Extract the (x, y) coordinate from the center of the cell holding the provided text.  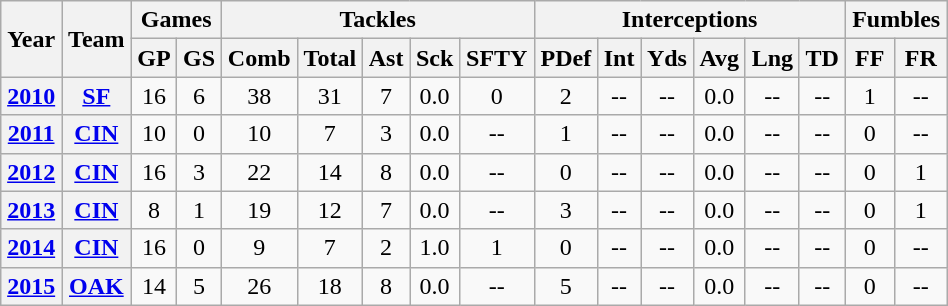
TD (822, 58)
1.0 (435, 248)
19 (259, 210)
SFTY (496, 58)
Avg (719, 58)
GP (154, 58)
Comb (259, 58)
PDef (566, 58)
Lng (772, 58)
OAK (97, 286)
Total (330, 58)
Interceptions (690, 20)
Sck (435, 58)
Games (176, 20)
38 (259, 96)
2013 (32, 210)
9 (259, 248)
2012 (32, 172)
2014 (32, 248)
GS (199, 58)
2015 (32, 286)
2011 (32, 134)
2010 (32, 96)
22 (259, 172)
Yds (668, 58)
Year (32, 39)
31 (330, 96)
Fumbles (896, 20)
SF (97, 96)
FR (920, 58)
6 (199, 96)
Tackles (378, 20)
FF (870, 58)
Ast (386, 58)
Team (97, 39)
12 (330, 210)
18 (330, 286)
Int (620, 58)
26 (259, 286)
